Identify which cell holds the provided text, then report its [X, Y] central coordinate. 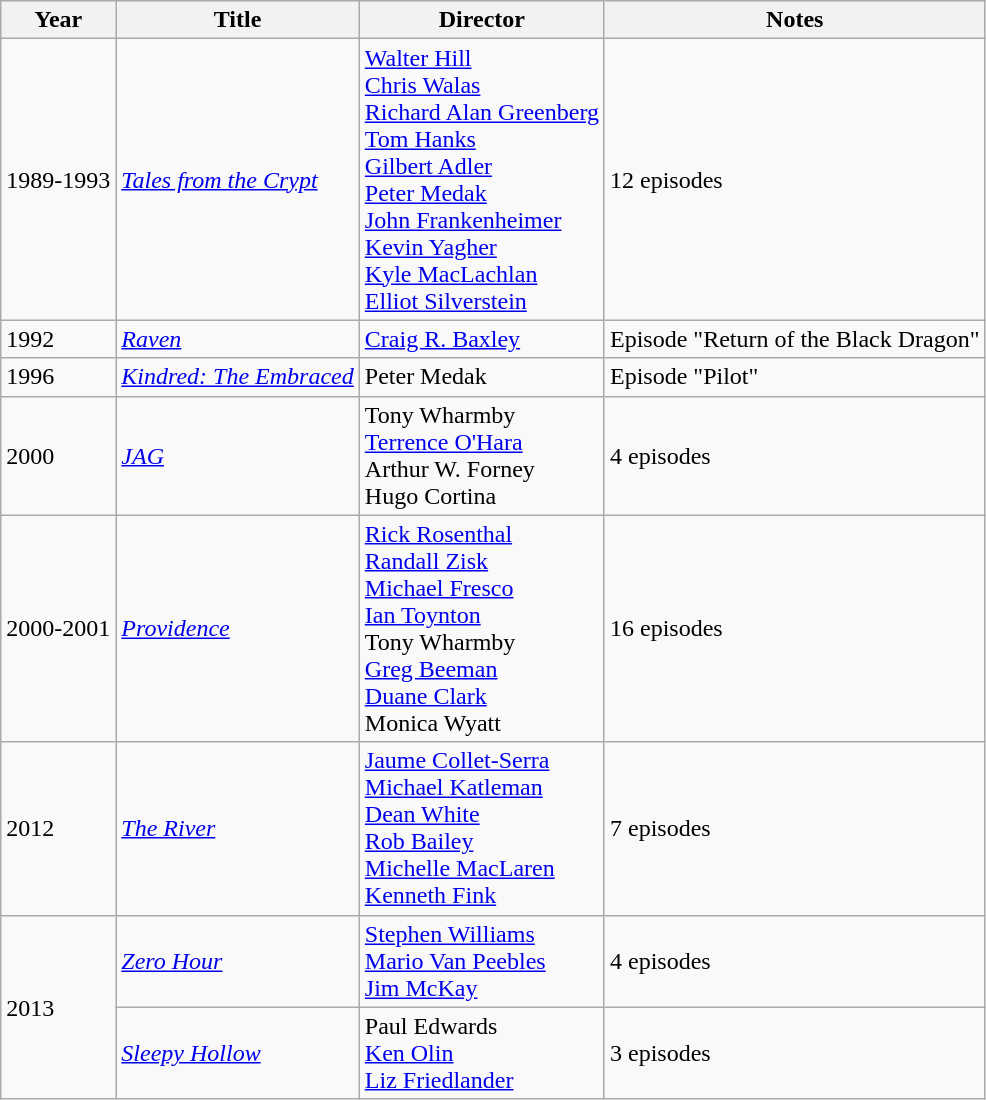
JAG [238, 456]
Episode "Pilot" [794, 377]
1996 [58, 377]
Sleepy Hollow [238, 1053]
Jaume Collet-SerraMichael KatlemanDean WhiteRob BaileyMichelle MacLarenKenneth Fink [482, 828]
1989-1993 [58, 180]
12 episodes [794, 180]
1992 [58, 339]
Walter HillChris WalasRichard Alan GreenbergTom HanksGilbert AdlerPeter MedakJohn FrankenheimerKevin YagherKyle MacLachlanElliot Silverstein [482, 180]
Tales from the Crypt [238, 180]
Episode "Return of the Black Dragon" [794, 339]
Kindred: The Embraced [238, 377]
3 episodes [794, 1053]
7 episodes [794, 828]
2000-2001 [58, 628]
Tony WharmbyTerrence O'HaraArthur W. ForneyHugo Cortina [482, 456]
Providence [238, 628]
The River [238, 828]
Rick RosenthalRandall ZiskMichael FrescoIan ToyntonTony WharmbyGreg BeemanDuane ClarkMonica Wyatt [482, 628]
2013 [58, 1007]
2012 [58, 828]
Craig R. Baxley [482, 339]
Notes [794, 20]
Title [238, 20]
Paul EdwardsKen OlinLiz Friedlander [482, 1053]
Year [58, 20]
Peter Medak [482, 377]
16 episodes [794, 628]
Stephen WilliamsMario Van PeeblesJim McKay [482, 961]
Director [482, 20]
Raven [238, 339]
2000 [58, 456]
Zero Hour [238, 961]
